Capture the cell that displays the provided text and extract its [X, Y] central coordinate. 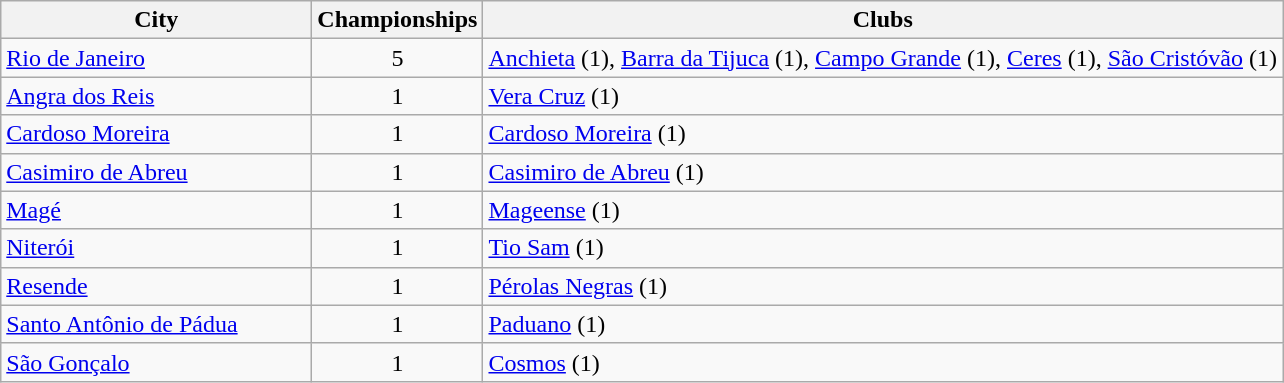
Vera Cruz (1) [883, 96]
Resende [156, 286]
Magé [156, 210]
Cardoso Moreira (1) [883, 134]
Tio Sam (1) [883, 248]
Paduano (1) [883, 324]
Angra dos Reis [156, 96]
Cosmos (1) [883, 362]
Casimiro de Abreu [156, 172]
Niterói [156, 248]
Anchieta (1), Barra da Tijuca (1), Campo Grande (1), Ceres (1), São Cristóvão (1) [883, 58]
São Gonçalo [156, 362]
Pérolas Negras (1) [883, 286]
Mageense (1) [883, 210]
Santo Antônio de Pádua [156, 324]
Clubs [883, 20]
City [156, 20]
Rio de Janeiro [156, 58]
Championships [398, 20]
Cardoso Moreira [156, 134]
5 [398, 58]
Casimiro de Abreu (1) [883, 172]
